Return the (x, y) coordinate for the center point of the cell that contains the specified text.  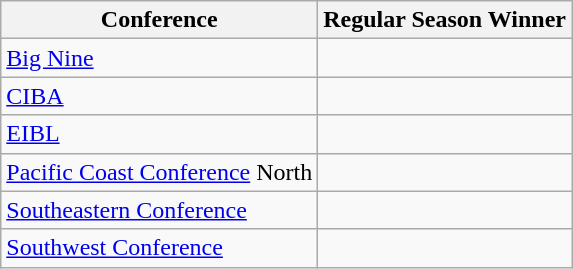
Conference (160, 20)
Big Nine (160, 58)
Southeastern Conference (160, 210)
Pacific Coast Conference North (160, 172)
EIBL (160, 134)
CIBA (160, 96)
Regular Season Winner (445, 20)
Southwest Conference (160, 248)
